For the text-containing cell, return its midpoint in [x, y] coordinate format. 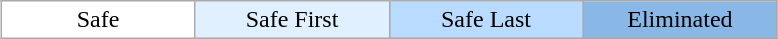
Safe [98, 20]
Safe Last [486, 20]
Eliminated [680, 20]
Safe First [292, 20]
